Extract the [x, y] coordinate from the center of the cell holding the provided text.  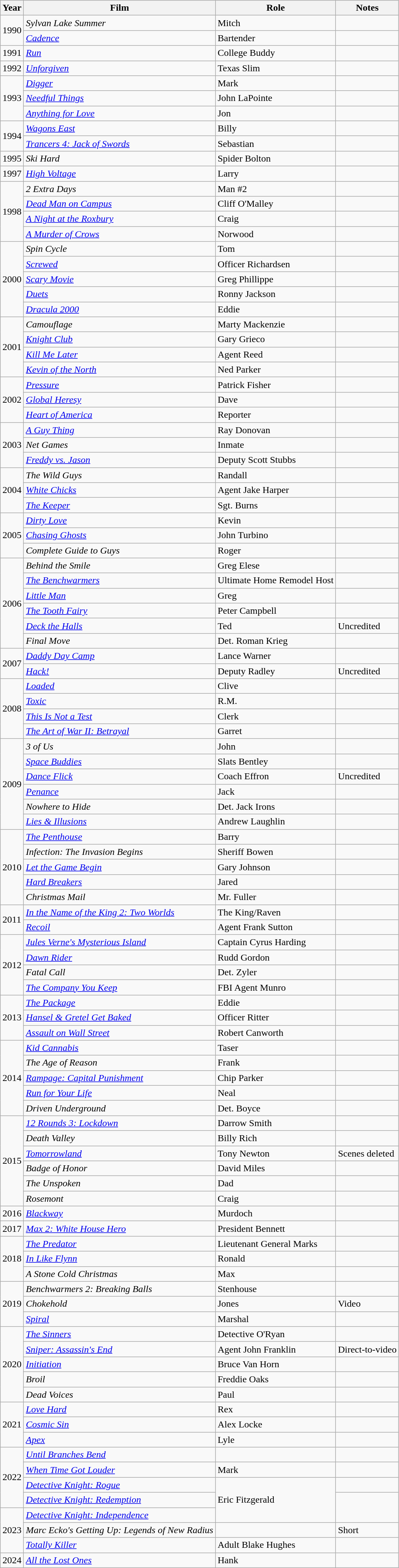
Greg Phillippe [276, 279]
1997 [12, 173]
Lyle [276, 1440]
In the Name of the King 2: Two Worlds [120, 912]
Freddie Oaks [276, 1379]
Scary Movie [120, 279]
Scenes deleted [367, 1153]
Rosemont [120, 1199]
Ned Parker [276, 369]
1991 [12, 53]
Tom [276, 249]
Barry [276, 837]
Marc Ecko's Getting Up: Legends of New Radius [120, 1530]
Bartender [276, 38]
Ted [276, 626]
Rampage: Capital Punishment [120, 1078]
Knight Club [120, 339]
Run for Your Life [120, 1093]
Sylvan Lake Summer [120, 23]
Toxic [120, 701]
3 of Us [120, 746]
Until Branches Bend [120, 1455]
Murdoch [276, 1214]
Dad [276, 1184]
12 Rounds 3: Lockdown [120, 1123]
Trancers 4: Jack of Swords [120, 143]
Greg [276, 596]
Duets [120, 294]
Tony Newton [276, 1153]
Agent Jake Harper [276, 490]
Coach Effron [276, 776]
Sebastian [276, 143]
1993 [12, 98]
Little Man [120, 596]
Adult Blake Hughes [276, 1545]
The Benchwarmers [120, 580]
Stenhouse [276, 1289]
Neal [276, 1093]
When Time Got Louder [120, 1470]
Texas Slim [276, 68]
Rudd Gordon [276, 957]
Deck the Halls [120, 626]
Dead Voices [120, 1394]
Blackway [120, 1214]
Max 2: White House Hero [120, 1229]
Mitch [276, 23]
2020 [12, 1364]
Anything for Love [120, 113]
Agent John Franklin [276, 1349]
Jules Verne's Mysterious Island [120, 942]
Clerk [276, 716]
Screwed [120, 264]
Badge of Honor [120, 1168]
Agent Reed [276, 354]
Clive [276, 686]
2015 [12, 1161]
Detective O'Ryan [276, 1334]
Totally Killer [120, 1545]
Cadence [120, 38]
Apex [120, 1440]
2010 [12, 867]
2023 [12, 1530]
A Stone Cold Christmas [120, 1274]
2000 [12, 279]
Run [120, 53]
Greg Elese [276, 565]
Fatal Call [120, 972]
Initiation [120, 1364]
A Night at the Roxbury [120, 219]
Eric Fitzgerald [276, 1500]
Ski Hard [120, 158]
Unforgiven [120, 68]
1992 [12, 68]
2003 [12, 445]
Lies & Illusions [120, 822]
Short [367, 1530]
Sgt. Burns [276, 505]
The King/Raven [276, 912]
Norwood [276, 234]
John Turbino [276, 535]
Slats Bentley [276, 761]
Andrew Laughlin [276, 822]
Jon [276, 113]
Dawn Rider [120, 957]
Spin Cycle [120, 249]
2024 [12, 1560]
Hard Breakers [120, 882]
Ultimate Home Remodel Host [276, 580]
Lance Warner [276, 656]
Darrow Smith [276, 1123]
Robert Canworth [276, 1033]
2006 [12, 603]
Paul [276, 1394]
Dirty Love [120, 520]
Officer Ritter [276, 1018]
Det. Zyler [276, 972]
Dave [276, 400]
2007 [12, 663]
Gary Johnson [276, 867]
This Is Not a Test [120, 716]
Chasing Ghosts [120, 535]
Billy [276, 128]
The Predator [120, 1244]
Hank [276, 1560]
2019 [12, 1304]
1990 [12, 30]
Death Valley [120, 1138]
Man #2 [276, 189]
2022 [12, 1477]
Max [276, 1274]
Peter Campbell [276, 611]
2012 [12, 965]
Officer Richardsen [276, 264]
Camouflage [120, 324]
Reporter [276, 415]
Driven Underground [120, 1108]
Kevin [276, 520]
High Voltage [120, 173]
Alex Locke [276, 1425]
College Buddy [276, 53]
2008 [12, 709]
Jones [276, 1304]
The Age of Reason [120, 1063]
The Keeper [120, 505]
Chokehold [120, 1304]
2009 [12, 784]
Randall [276, 475]
Marshal [276, 1319]
Spider Bolton [276, 158]
Det. Jack Irons [276, 807]
Benchwarmers 2: Breaking Balls [120, 1289]
Complete Guide to Guys [120, 550]
2001 [12, 347]
1995 [12, 158]
Sniper: Assassin's End [120, 1349]
Lieutenant General Marks [276, 1244]
Hansel & Gretel Get Baked [120, 1018]
The Unspoken [120, 1184]
Heart of America [120, 415]
Rex [276, 1410]
Billy Rich [276, 1138]
1994 [12, 136]
2011 [12, 919]
Deputy Radley [276, 671]
A Guy Thing [120, 430]
A Murder of Crows [120, 234]
2004 [12, 490]
Cosmic Sin [120, 1425]
Christmas Mail [120, 897]
2 Extra Days [120, 189]
2021 [12, 1425]
Recoil [120, 927]
White Chicks [120, 490]
The Wild Guys [120, 475]
Bruce Van Horn [276, 1364]
David Miles [276, 1168]
Taser [276, 1048]
Behind the Smile [120, 565]
Assault on Wall Street [120, 1033]
Role [276, 8]
2013 [12, 1018]
Ronny Jackson [276, 294]
Mr. Fuller [276, 897]
Jared [276, 882]
Infection: The Invasion Begins [120, 852]
Gary Grieco [276, 339]
Let the Game Begin [120, 867]
Dracula 2000 [120, 309]
The Art of War II: Betrayal [120, 731]
Spiral [120, 1319]
Kid Cannabis [120, 1048]
Chip Parker [276, 1078]
Freddy vs. Jason [120, 460]
Jack [276, 792]
Dance Flick [120, 776]
Pressure [120, 384]
Detective Knight: Redemption [120, 1500]
Global Heresy [120, 400]
Net Games [120, 445]
2014 [12, 1078]
Captain Cyrus Harding [276, 942]
Final Move [120, 641]
Tomorrowland [120, 1153]
Film [120, 8]
Detective Knight: Independence [120, 1515]
Sheriff Bowen [276, 852]
Frank [276, 1063]
The Tooth Fairy [120, 611]
2002 [12, 400]
Cliff O'Malley [276, 204]
2018 [12, 1259]
Det. Roman Krieg [276, 641]
2017 [12, 1229]
Patrick Fisher [276, 384]
Love Hard [120, 1410]
The Sinners [120, 1334]
Detective Knight: Rogue [120, 1485]
Larry [276, 173]
2005 [12, 535]
All the Lost Ones [120, 1560]
Penance [120, 792]
Broil [120, 1379]
Video [367, 1304]
Garret [276, 731]
2016 [12, 1214]
Direct-to-video [367, 1349]
Digger [120, 83]
R.M. [276, 701]
Nowhere to Hide [120, 807]
Daddy Day Camp [120, 656]
Dead Man on Campus [120, 204]
Needful Things [120, 98]
Agent Frank Sutton [276, 927]
Ronald [276, 1259]
Loaded [120, 686]
Marty Mackenzie [276, 324]
Space Buddies [120, 761]
Year [12, 8]
Inmate [276, 445]
Deputy Scott Stubbs [276, 460]
FBI Agent Munro [276, 988]
Det. Boyce [276, 1108]
John [276, 746]
Roger [276, 550]
Kevin of the North [120, 369]
Ray Donovan [276, 430]
John LaPointe [276, 98]
The Company You Keep [120, 988]
The Penthouse [120, 837]
In Like Flynn [120, 1259]
Wagons East [120, 128]
President Bennett [276, 1229]
The Package [120, 1003]
Notes [367, 8]
1998 [12, 211]
Kill Me Later [120, 354]
Hack! [120, 671]
